Extract the (X, Y) coordinate from the center of the cell holding the provided text.  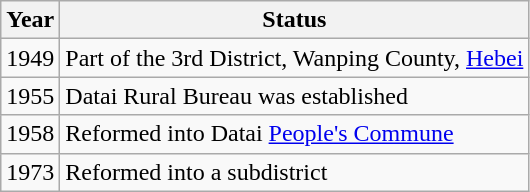
1973 (30, 172)
1958 (30, 134)
Datai Rural Bureau was established (294, 96)
Reformed into a subdistrict (294, 172)
Part of the 3rd District, Wanping County, Hebei (294, 58)
1949 (30, 58)
Reformed into Datai People's Commune (294, 134)
Year (30, 20)
Status (294, 20)
1955 (30, 96)
